For the text-containing cell, return its midpoint in [X, Y] coordinate format. 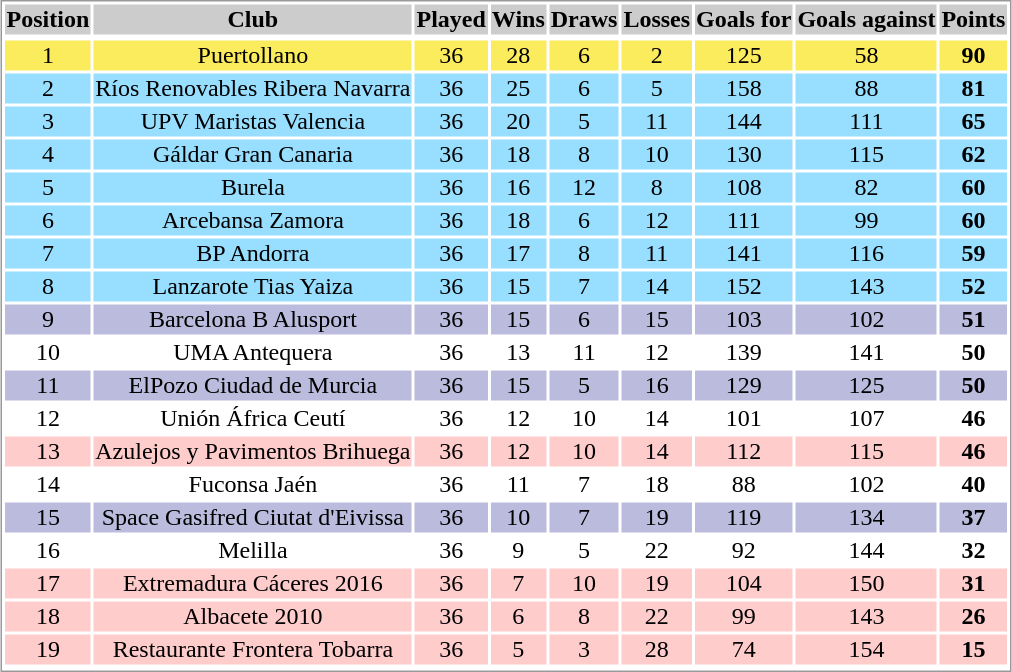
139 [744, 353]
37 [974, 517]
Albacete 2010 [253, 617]
52 [974, 287]
Draws [584, 19]
Arcebansa Zamora [253, 221]
ElPozo Ciudad de Murcia [253, 385]
Unión África Ceutí [253, 419]
101 [744, 419]
107 [866, 419]
Lanzarote Tias Yaiza [253, 287]
82 [866, 187]
74 [744, 649]
Club [253, 19]
62 [974, 155]
112 [744, 451]
Barcelona B Alusport [253, 319]
31 [974, 583]
32 [974, 551]
Melilla [253, 551]
1 [48, 55]
Ríos Renovables Ribera Navarra [253, 89]
81 [974, 89]
90 [974, 55]
130 [744, 155]
129 [744, 385]
4 [48, 155]
152 [744, 287]
Goals against [866, 19]
92 [744, 551]
25 [518, 89]
116 [866, 253]
58 [866, 55]
20 [518, 121]
103 [744, 319]
Extremadura Cáceres 2016 [253, 583]
150 [866, 583]
Gáldar Gran Canaria [253, 155]
104 [744, 583]
Wins [518, 19]
UMA Antequera [253, 353]
Burela [253, 187]
Points [974, 19]
Position [48, 19]
134 [866, 517]
40 [974, 485]
119 [744, 517]
Fuconsa Jaén [253, 485]
Puertollano [253, 55]
108 [744, 187]
Goals for [744, 19]
BP Andorra [253, 253]
Played [451, 19]
65 [974, 121]
59 [974, 253]
26 [974, 617]
158 [744, 89]
UPV Maristas Valencia [253, 121]
Azulejos y Pavimentos Brihuega [253, 451]
51 [974, 319]
Restaurante Frontera Tobarra [253, 649]
154 [866, 649]
Losses [657, 19]
Space Gasifred Ciutat d'Eivissa [253, 517]
